Pinpoint the cell where the given text exists, returning its (X, Y) midpoint coordinate. 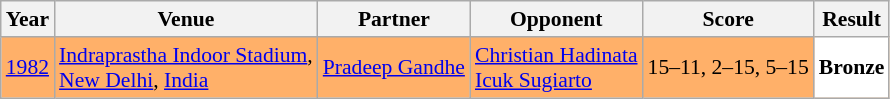
Result (852, 19)
Partner (394, 19)
Christian Hadinata Icuk Sugiarto (556, 68)
Score (728, 19)
Indraprastha Indoor Stadium, New Delhi, India (186, 68)
Bronze (852, 68)
1982 (28, 68)
Opponent (556, 19)
Year (28, 19)
15–11, 2–15, 5–15 (728, 68)
Venue (186, 19)
Pradeep Gandhe (394, 68)
